Identify which cell holds the provided text, then report its [X, Y] central coordinate. 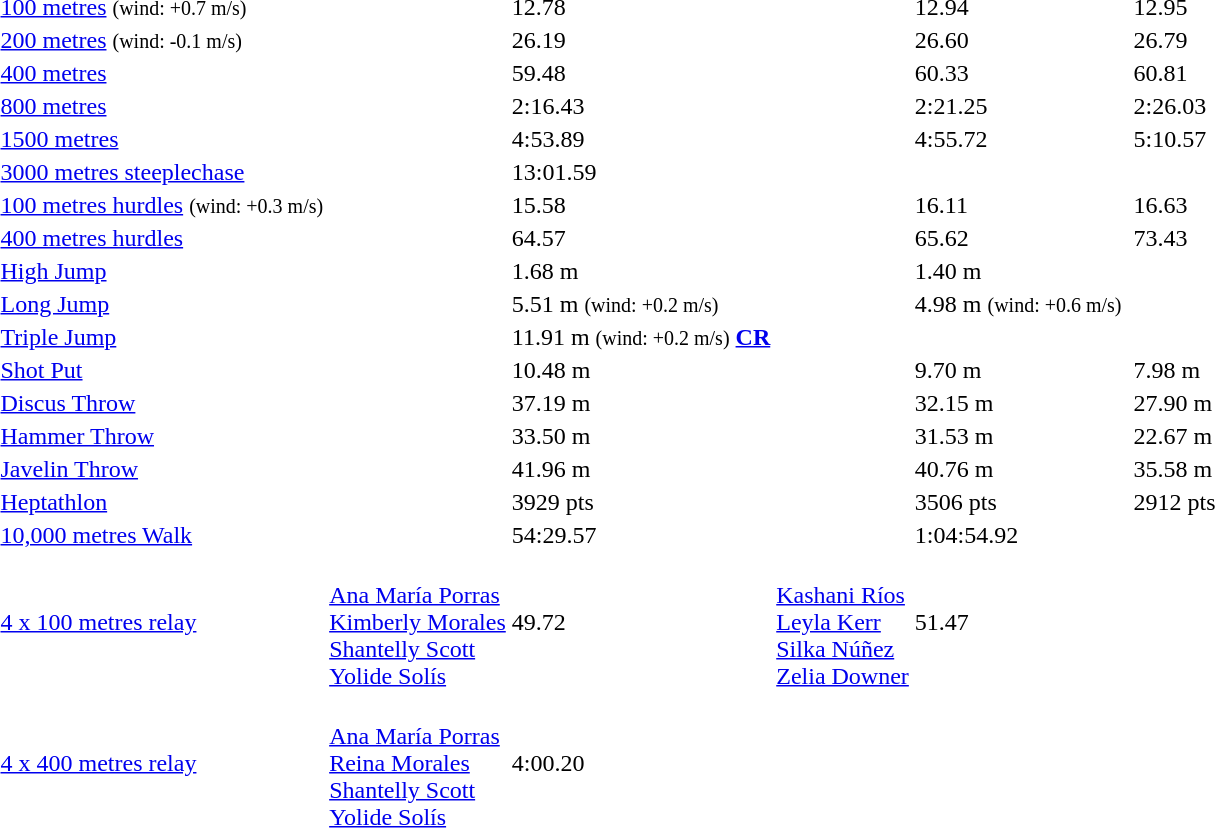
16.11 [1018, 205]
49.72 [640, 622]
60.33 [1018, 73]
1:04:54.92 [1018, 535]
Ana María Porras Kimberly Morales Shantelly Scott Yolide Solís [418, 622]
59.48 [640, 73]
33.50 m [640, 436]
11.91 m (wind: +0.2 m/s) CR [640, 337]
26.60 [1018, 40]
32.15 m [1018, 403]
2:21.25 [1018, 106]
13:01.59 [640, 172]
15.58 [640, 205]
3506 pts [1018, 502]
3929 pts [640, 502]
1.40 m [1018, 271]
26.19 [640, 40]
2:16.43 [640, 106]
40.76 m [1018, 469]
54:29.57 [640, 535]
4:53.89 [640, 139]
4.98 m (wind: +0.6 m/s) [1018, 304]
4:55.72 [1018, 139]
31.53 m [1018, 436]
1.68 m [640, 271]
51.47 [1018, 622]
65.62 [1018, 238]
10.48 m [640, 370]
41.96 m [640, 469]
9.70 m [1018, 370]
5.51 m (wind: +0.2 m/s) [640, 304]
64.57 [640, 238]
37.19 m [640, 403]
Kashani Ríos Leyla Kerr Silka Núñez Zelia Downer [843, 622]
